Extract the [x, y] coordinate from the center of the cell holding the provided text.  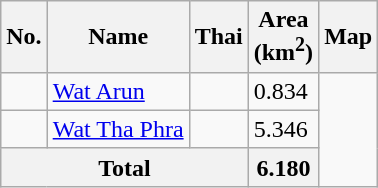
Wat Tha Phra [118, 129]
5.346 [283, 129]
Total [124, 167]
Wat Arun [118, 91]
6.180 [283, 167]
No. [24, 37]
Thai [218, 37]
Map [348, 37]
0.834 [283, 91]
Area(km2) [283, 37]
Name [118, 37]
